Search for the cell housing the specified text and yield its [x, y] center coordinate. 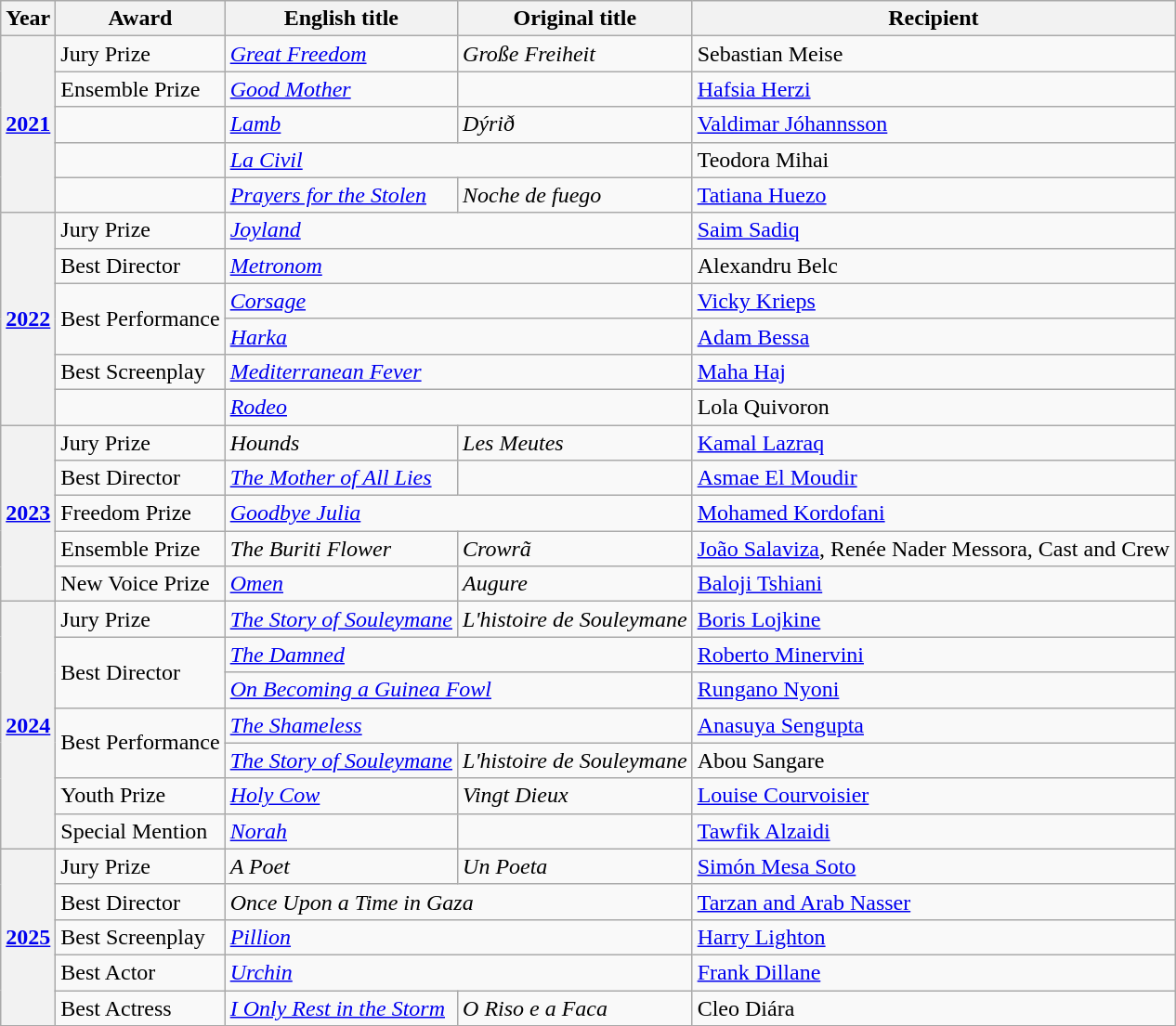
A Poet [341, 866]
Frank Dillane [934, 972]
Dýrið [576, 124]
On Becoming a Guinea Fowl [459, 690]
Asmae El Moudir [934, 478]
Norah [341, 831]
The Mother of All Lies [341, 478]
Prayers for the Stolen [341, 195]
Vicky Krieps [934, 301]
2024 [28, 725]
Great Freedom [341, 54]
Mediterranean Fever [459, 371]
Year [28, 19]
Tarzan and Arab Nasser [934, 902]
2022 [28, 318]
2023 [28, 513]
Pillion [459, 937]
Joyland [459, 230]
I Only Rest in the Storm [341, 1007]
Hounds [341, 443]
Baloji Tshiani [934, 584]
Teodora Mihai [934, 160]
Metronom [459, 266]
O Riso e a Faca [576, 1007]
Omen [341, 584]
Maha Haj [934, 371]
Freedom Prize [140, 513]
Adam Bessa [934, 336]
Holy Cow [341, 796]
Best Actress [140, 1007]
Best Actor [140, 972]
Un Poeta [576, 866]
Good Mother [341, 89]
Roberto Minervini [934, 655]
La Civil [459, 160]
Augure [576, 584]
Sebastian Meise [934, 54]
Urchin [459, 972]
Rungano Nyoni [934, 690]
Award [140, 19]
Boris Lojkine [934, 619]
Louise Courvoisier [934, 796]
Crowrã [576, 549]
Harry Lighton [934, 937]
Saim Sadiq [934, 230]
Lola Quivoron [934, 407]
Alexandru Belc [934, 266]
The Buriti Flower [341, 549]
Große Freiheit [576, 54]
Goodbye Julia [459, 513]
Lamb [341, 124]
Simón Mesa Soto [934, 866]
Hafsia Herzi [934, 89]
Corsage [459, 301]
Original title [576, 19]
Youth Prize [140, 796]
Harka [459, 336]
Recipient [934, 19]
Noche de fuego [576, 195]
New Voice Prize [140, 584]
João Salaviza, Renée Nader Messora, Cast and Crew [934, 549]
2025 [28, 937]
Tawfik Alzaidi [934, 831]
2021 [28, 124]
Tatiana Huezo [934, 195]
Vingt Dieux [576, 796]
Anasuya Sengupta [934, 725]
Mohamed Kordofani [934, 513]
Once Upon a Time in Gaza [459, 902]
The Damned [459, 655]
The Shameless [459, 725]
English title [341, 19]
Abou Sangare [934, 760]
Cleo Diára [934, 1007]
Les Meutes [576, 443]
Rodeo [459, 407]
Special Mention [140, 831]
Kamal Lazraq [934, 443]
Valdimar Jóhannsson [934, 124]
